Output the (x, y) coordinate of the center of the cell containing the given text.  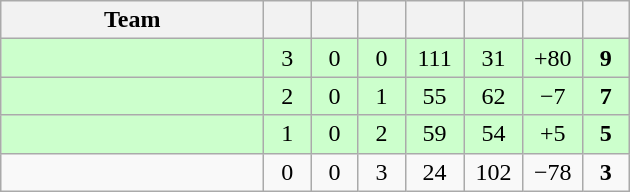
+80 (552, 58)
+5 (552, 134)
54 (494, 134)
62 (494, 96)
−78 (552, 172)
7 (606, 96)
31 (494, 58)
55 (434, 96)
5 (606, 134)
Team (132, 20)
24 (434, 172)
−7 (552, 96)
59 (434, 134)
9 (606, 58)
111 (434, 58)
102 (494, 172)
